For the text-containing cell, return its midpoint in (X, Y) coordinate format. 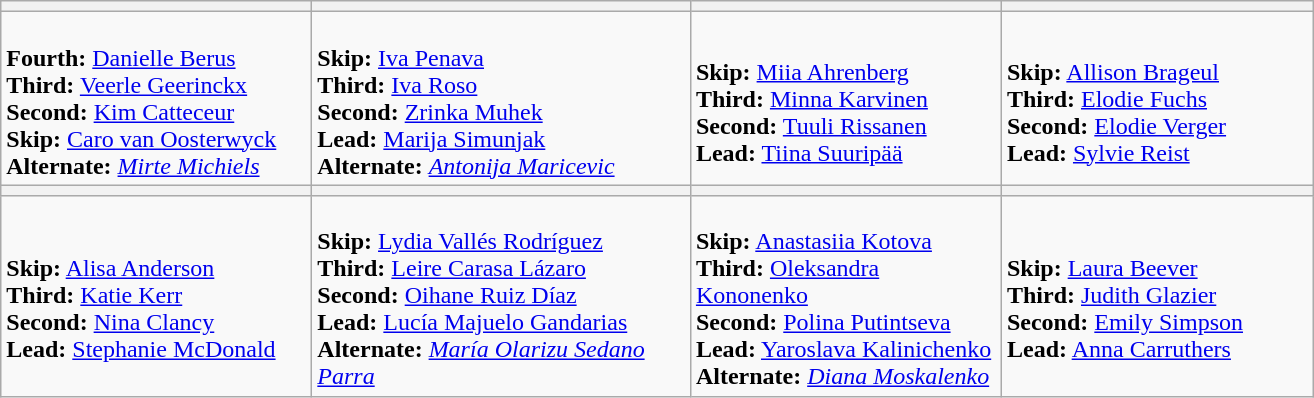
Skip: Alisa Anderson Third: Katie Kerr Second: Nina Clancy Lead: Stephanie McDonald (156, 296)
Skip: Allison Brageul Third: Elodie Fuchs Second: Elodie Verger Lead: Sylvie Reist (1156, 98)
Skip: Miia Ahrenberg Third: Minna Karvinen Second: Tuuli Rissanen Lead: Tiina Suuripää (846, 98)
Skip: Lydia Vallés Rodríguez Third: Leire Carasa Lázaro Second: Oihane Ruiz Díaz Lead: Lucía Majuelo Gandarias Alternate: María Olarizu Sedano Parra (502, 296)
Fourth: Danielle Berus Third: Veerle Geerinckx Second: Kim Catteceur Skip: Caro van Oosterwyck Alternate: Mirte Michiels (156, 98)
Skip: Iva Penava Third: Iva Roso Second: Zrinka Muhek Lead: Marija Simunjak Alternate: Antonija Maricevic (502, 98)
Skip: Anastasiia Kotova Third: Oleksandra Kononenko Second: Polina Putintseva Lead: Yaroslava Kalinichenko Alternate: Diana Moskalenko (846, 296)
Skip: Laura Beever Third: Judith Glazier Second: Emily Simpson Lead: Anna Carruthers (1156, 296)
